Locate the cell with the specified text and output its [x, y] center coordinate. 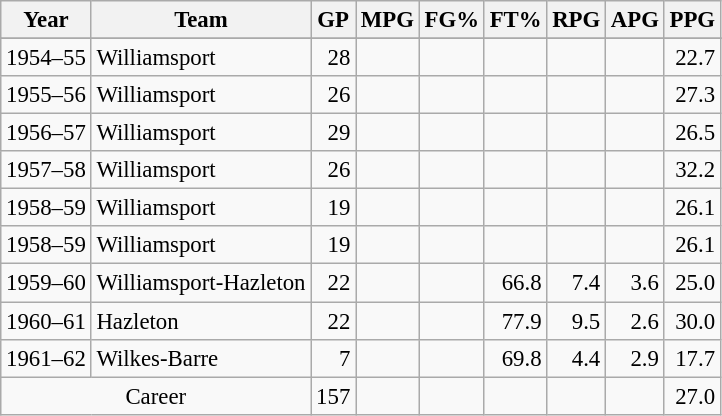
1955–56 [46, 95]
FG% [452, 20]
17.7 [692, 358]
29 [334, 133]
2.6 [636, 321]
30.0 [692, 321]
Team [201, 20]
1960–61 [46, 321]
1961–62 [46, 358]
Career [156, 396]
3.6 [636, 283]
28 [334, 58]
4.4 [576, 358]
GP [334, 20]
25.0 [692, 283]
27.0 [692, 396]
RPG [576, 20]
Williamsport-Hazleton [201, 283]
2.9 [636, 358]
77.9 [516, 321]
7.4 [576, 283]
FT% [516, 20]
Hazleton [201, 321]
69.8 [516, 358]
32.2 [692, 170]
Year [46, 20]
27.3 [692, 95]
1959–60 [46, 283]
9.5 [576, 321]
Wilkes-Barre [201, 358]
66.8 [516, 283]
1954–55 [46, 58]
1957–58 [46, 170]
22.7 [692, 58]
26.5 [692, 133]
PPG [692, 20]
MPG [388, 20]
APG [636, 20]
157 [334, 396]
1956–57 [46, 133]
7 [334, 358]
